Extract the (x, y) coordinate from the center of the cell holding the provided text.  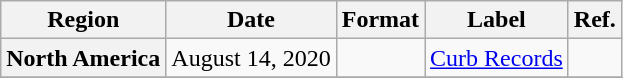
Date (251, 20)
Region (84, 20)
Curb Records (497, 58)
Format (380, 20)
North America (84, 58)
August 14, 2020 (251, 58)
Label (497, 20)
Ref. (594, 20)
